Extract the [x, y] coordinate from the center of the cell holding the provided text.  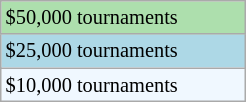
$25,000 tournaments [124, 51]
$50,000 tournaments [124, 17]
$10,000 tournaments [124, 85]
